For the text-containing cell, return its midpoint in [X, Y] coordinate format. 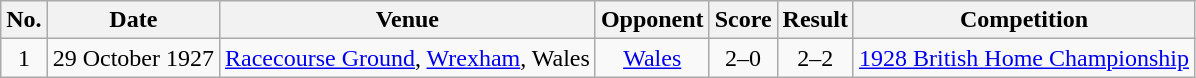
Result [815, 20]
Racecourse Ground, Wrexham, Wales [408, 58]
1928 British Home Championship [1024, 58]
2–0 [743, 58]
Score [743, 20]
Competition [1024, 20]
2–2 [815, 58]
Venue [408, 20]
Date [133, 20]
No. [24, 20]
29 October 1927 [133, 58]
Wales [652, 58]
Opponent [652, 20]
1 [24, 58]
